Return (X, Y) of the center of cell containing provided text 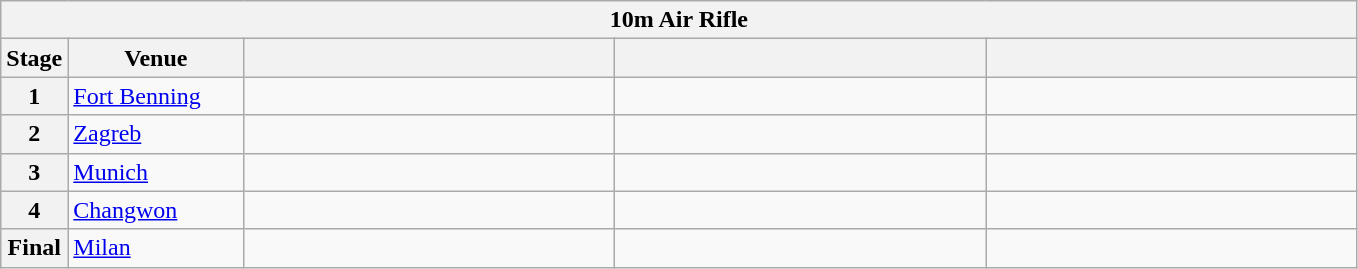
Stage (34, 58)
1 (34, 96)
3 (34, 172)
10m Air Rifle (679, 20)
Munich (156, 172)
Changwon (156, 210)
Final (34, 248)
Zagreb (156, 134)
Fort Benning (156, 96)
4 (34, 210)
2 (34, 134)
Venue (156, 58)
Milan (156, 248)
